Return the [X, Y] coordinate for the center point of the cell that contains the specified text.  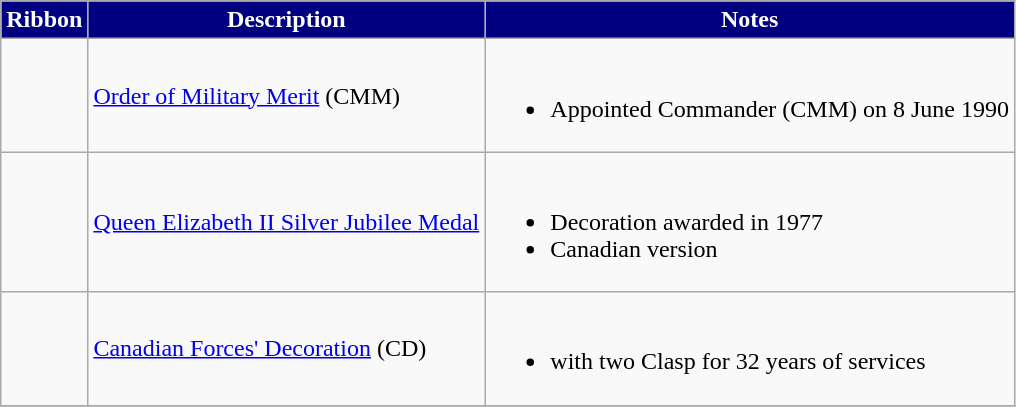
Queen Elizabeth II Silver Jubilee Medal [286, 222]
Order of Military Merit (CMM) [286, 96]
Decoration awarded in 1977Canadian version [750, 222]
Description [286, 20]
Notes [750, 20]
Appointed Commander (CMM) on 8 June 1990 [750, 96]
Ribbon [44, 20]
Canadian Forces' Decoration (CD) [286, 348]
with two Clasp for 32 years of services [750, 348]
